Search for the cell housing the specified text and yield its (x, y) center coordinate. 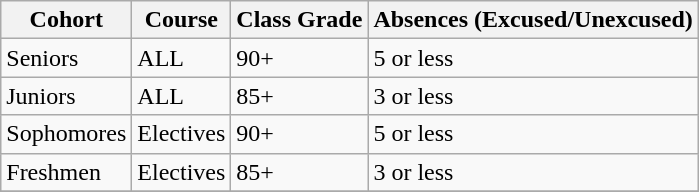
Freshmen (66, 172)
Seniors (66, 58)
Sophomores (66, 134)
Course (182, 20)
Cohort (66, 20)
Absences (Excused/Unexcused) (533, 20)
Juniors (66, 96)
Class Grade (300, 20)
